Provide the (x, y) coordinate of the cell's center where the given text is located.  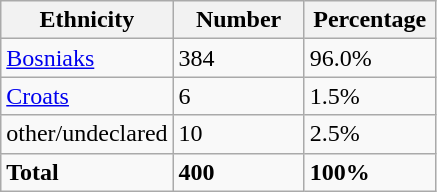
Total (87, 172)
400 (238, 172)
Bosniaks (87, 58)
96.0% (370, 58)
Croats (87, 96)
Percentage (370, 20)
other/undeclared (87, 134)
1.5% (370, 96)
Number (238, 20)
10 (238, 134)
6 (238, 96)
Ethnicity (87, 20)
384 (238, 58)
100% (370, 172)
2.5% (370, 134)
